Detect which cell encompasses the target text, then output its [x, y] center coordinate. 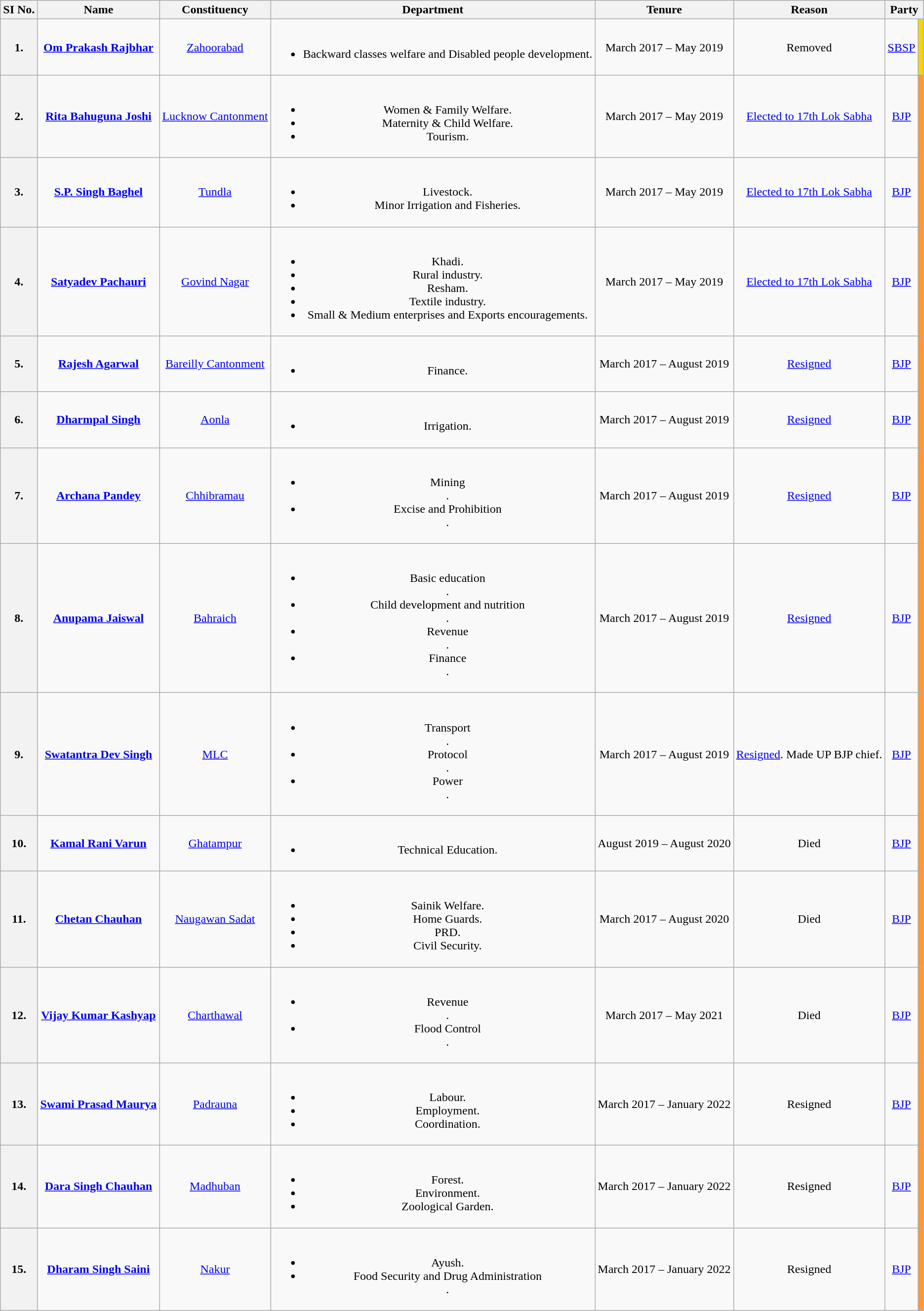
Govind Nagar [215, 282]
Name [99, 10]
13. [19, 1105]
Department [433, 10]
Basic education .Child development and nutrition.Revenue .Finance . [433, 618]
Zahoorabad [215, 47]
Dharam Singh Saini [99, 1270]
Sainik Welfare.Home Guards.PRD.Civil Security. [433, 919]
Bahraich [215, 618]
SBSP [902, 47]
Irrigation. [433, 420]
Swami Prasad Maurya [99, 1105]
Rita Bahuguna Joshi [99, 117]
4. [19, 282]
15. [19, 1270]
Forest.Environment.Zoological Garden. [433, 1187]
Lucknow Cantonment [215, 117]
S.P. Singh Baghel [99, 192]
Ghatampur [215, 843]
6. [19, 420]
Revenue.Flood Control. [433, 1015]
Mining.Excise and Prohibition. [433, 495]
3. [19, 192]
5. [19, 364]
Removed [809, 47]
Tundla [215, 192]
Technical Education. [433, 843]
March 2017 – May 2021 [664, 1015]
Charthawal [215, 1015]
Naugawan Sadat [215, 919]
2. [19, 117]
Madhuban [215, 1187]
Tenure [664, 10]
Livestock.Minor Irrigation and Fisheries. [433, 192]
Kamal Rani Varun [99, 843]
Padrauna [215, 1105]
Anupama Jaiswal [99, 618]
Resigned. Made UP BJP chief. [809, 754]
12. [19, 1015]
Khadi.Rural industry.Resham.Textile industry.Small & Medium enterprises and Exports encouragements. [433, 282]
August 2019 – August 2020 [664, 843]
Chhibramau [215, 495]
Ayush.Food Security and Drug Administration . [433, 1270]
7. [19, 495]
Chetan Chauhan [99, 919]
Vijay Kumar Kashyap [99, 1015]
8. [19, 618]
SI No. [19, 10]
March 2017 – August 2020 [664, 919]
9. [19, 754]
Dara Singh Chauhan [99, 1187]
Finance. [433, 364]
Satyadev Pachauri [99, 282]
Nakur [215, 1270]
Constituency [215, 10]
10. [19, 843]
Transport.Protocol.Power. [433, 754]
11. [19, 919]
Dharmpal Singh [99, 420]
Women & Family Welfare.Maternity & Child Welfare.Tourism. [433, 117]
14. [19, 1187]
Labour.Employment.Coordination. [433, 1105]
1. [19, 47]
MLC [215, 754]
Backward classes welfare and Disabled people development. [433, 47]
Archana Pandey [99, 495]
Swatantra Dev Singh [99, 754]
Aonla [215, 420]
Rajesh Agarwal [99, 364]
Party [904, 10]
Om Prakash Rajbhar [99, 47]
Bareilly Cantonment [215, 364]
Reason [809, 10]
